Return the [x, y] coordinate for the center point of the cell that contains the specified text.  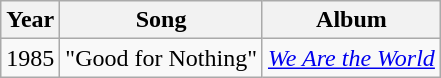
Year [30, 20]
We Are the World [351, 58]
"Good for Nothing" [162, 58]
Album [351, 20]
Song [162, 20]
1985 [30, 58]
